From the cell containing the given text, extract its center point as [X, Y] coordinate. 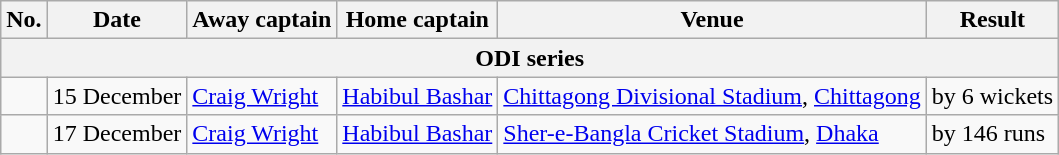
Venue [712, 20]
Away captain [262, 20]
ODI series [530, 58]
by 6 wickets [992, 96]
Home captain [418, 20]
Sher-e-Bangla Cricket Stadium, Dhaka [712, 134]
Chittagong Divisional Stadium, Chittagong [712, 96]
15 December [117, 96]
17 December [117, 134]
by 146 runs [992, 134]
No. [24, 20]
Date [117, 20]
Result [992, 20]
